Pinpoint the cell where the given text exists, returning its [X, Y] midpoint coordinate. 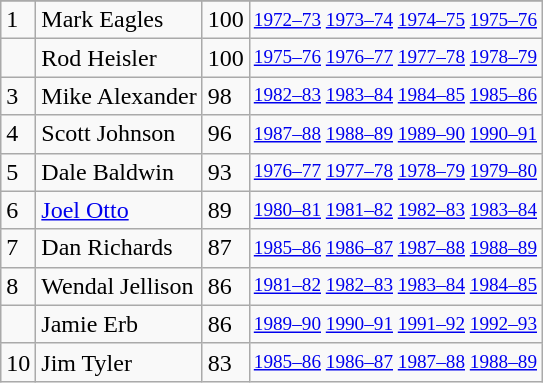
Dale Baldwin [119, 172]
Rod Heisler [119, 58]
1980–81 1981–82 1982–83 1983–84 [395, 210]
Mike Alexander [119, 96]
1989–90 1990–91 1991–92 1992–93 [395, 324]
Mark Eagles [119, 20]
98 [226, 96]
87 [226, 248]
7 [18, 248]
6 [18, 210]
1982–83 1983–84 1984–85 1985–86 [395, 96]
Dan Richards [119, 248]
93 [226, 172]
8 [18, 286]
5 [18, 172]
1976–77 1977–78 1978–79 1979–80 [395, 172]
1981–82 1982–83 1983–84 1984–85 [395, 286]
4 [18, 134]
83 [226, 362]
Jim Tyler [119, 362]
1972–73 1973–74 1974–75 1975–76 [395, 20]
89 [226, 210]
10 [18, 362]
3 [18, 96]
Joel Otto [119, 210]
1987–88 1988–89 1989–90 1990–91 [395, 134]
Wendal Jellison [119, 286]
96 [226, 134]
1975–76 1976–77 1977–78 1978–79 [395, 58]
1 [18, 20]
Scott Johnson [119, 134]
Jamie Erb [119, 324]
